Provide the [X, Y] coordinate of the cell's center where the given text is located.  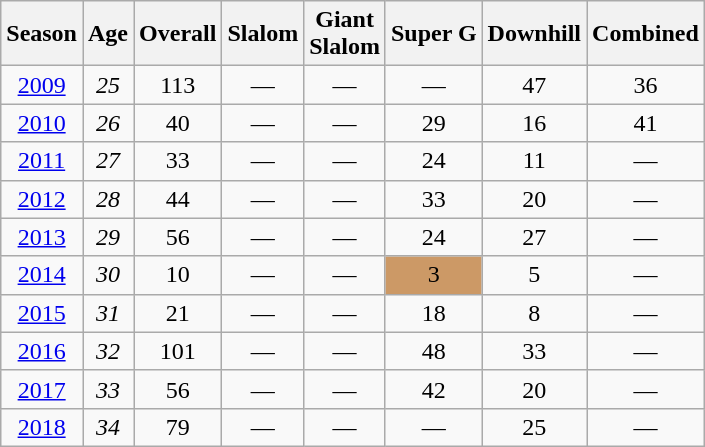
Combined [646, 34]
11 [534, 161]
GiantSlalom [345, 34]
2015 [42, 313]
42 [434, 389]
10 [178, 275]
16 [534, 123]
21 [178, 313]
2009 [42, 85]
26 [108, 123]
2018 [42, 427]
18 [434, 313]
47 [534, 85]
31 [108, 313]
34 [108, 427]
Slalom [263, 34]
3 [434, 275]
79 [178, 427]
Overall [178, 34]
30 [108, 275]
5 [534, 275]
28 [108, 199]
2014 [42, 275]
2012 [42, 199]
32 [108, 351]
2017 [42, 389]
36 [646, 85]
40 [178, 123]
2010 [42, 123]
41 [646, 123]
Season [42, 34]
Downhill [534, 34]
8 [534, 313]
Super G [434, 34]
2011 [42, 161]
113 [178, 85]
44 [178, 199]
2013 [42, 237]
101 [178, 351]
Age [108, 34]
48 [434, 351]
2016 [42, 351]
